From the cell containing the given text, extract its center point as [X, Y] coordinate. 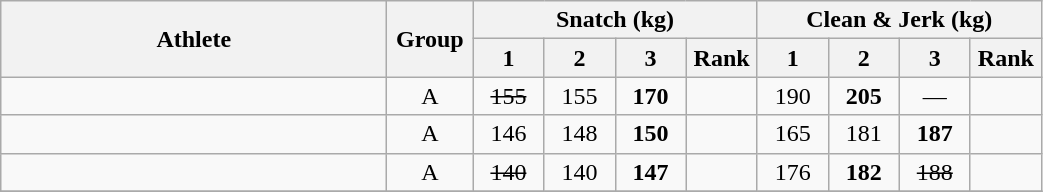
182 [864, 172]
Athlete [194, 39]
147 [650, 172]
165 [792, 134]
170 [650, 96]
190 [792, 96]
Clean & Jerk (kg) [899, 20]
187 [934, 134]
Group [430, 39]
188 [934, 172]
176 [792, 172]
150 [650, 134]
205 [864, 96]
148 [580, 134]
— [934, 96]
146 [508, 134]
Snatch (kg) [615, 20]
181 [864, 134]
